Find where the given text appears and provide that cell's center as [x, y] coordinate. 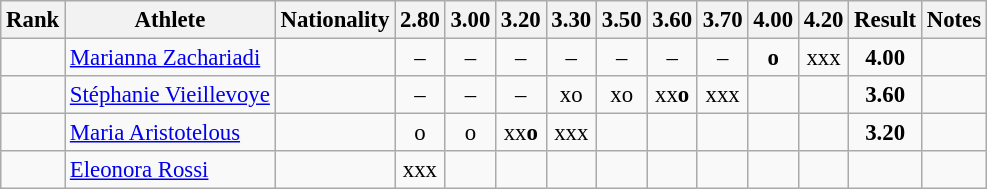
Result [886, 20]
3.50 [621, 20]
4.20 [823, 20]
Stéphanie Vieillevoye [170, 95]
Marianna Zachariadi [170, 58]
3.00 [470, 20]
3.70 [722, 20]
Nationality [334, 20]
Notes [954, 20]
Maria Aristotelous [170, 133]
2.80 [420, 20]
Eleonora Rossi [170, 170]
Athlete [170, 20]
Rank [33, 20]
3.30 [571, 20]
